Locate the cell with the specified text and output its [X, Y] center coordinate. 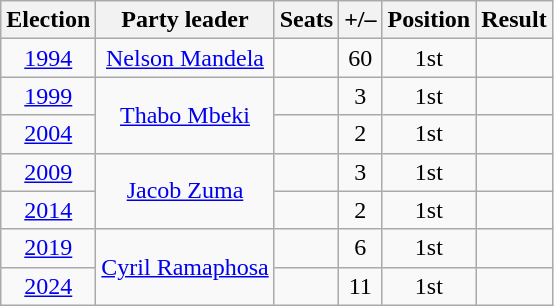
Election [48, 20]
Party leader [185, 20]
Nelson Mandela [185, 58]
Thabo Mbeki [185, 115]
Jacob Zuma [185, 191]
Position [429, 20]
1999 [48, 96]
Cyril Ramaphosa [185, 267]
2024 [48, 286]
+/– [360, 20]
6 [360, 248]
2004 [48, 134]
1994 [48, 58]
2009 [48, 172]
2014 [48, 210]
60 [360, 58]
Seats [306, 20]
11 [360, 286]
2019 [48, 248]
Result [514, 20]
